Identify which cell holds the provided text, then report its (x, y) central coordinate. 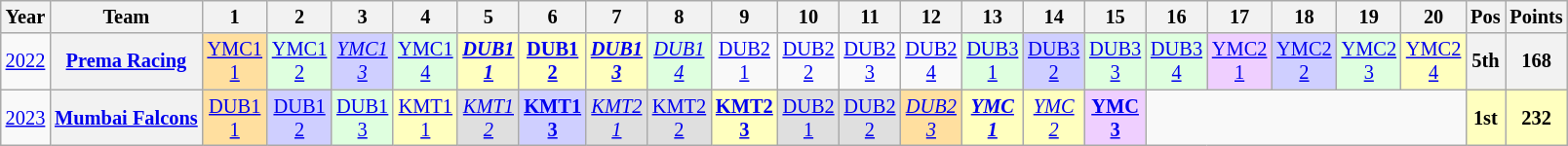
YMC11 (235, 61)
232 (1537, 118)
20 (1433, 17)
YMC23 (1369, 61)
18 (1304, 17)
YMC21 (1239, 61)
Team (126, 17)
19 (1369, 17)
YMC12 (299, 61)
2023 (25, 118)
KMT21 (616, 118)
YMC3 (1116, 118)
1 (235, 17)
YMC2 (1053, 118)
Prema Racing (126, 61)
YMC1 (993, 118)
2 (299, 17)
KMT13 (552, 118)
KMT22 (679, 118)
168 (1537, 61)
12 (930, 17)
4 (425, 17)
DUB32 (1053, 61)
YMC22 (1304, 61)
DUB24 (930, 61)
10 (809, 17)
17 (1239, 17)
KMT12 (488, 118)
6 (552, 17)
7 (616, 17)
16 (1176, 17)
Points (1537, 17)
5 (488, 17)
9 (745, 17)
DUB33 (1116, 61)
3 (363, 17)
5th (1485, 61)
1st (1485, 118)
KMT11 (425, 118)
8 (679, 17)
11 (870, 17)
13 (993, 17)
DUB31 (993, 61)
14 (1053, 17)
2022 (25, 61)
YMC24 (1433, 61)
15 (1116, 17)
DUB14 (679, 61)
YMC13 (363, 61)
Pos (1485, 17)
KMT23 (745, 118)
Year (25, 17)
Mumbai Falcons (126, 118)
YMC14 (425, 61)
DUB34 (1176, 61)
